Search for the cell housing the specified text and yield its [x, y] center coordinate. 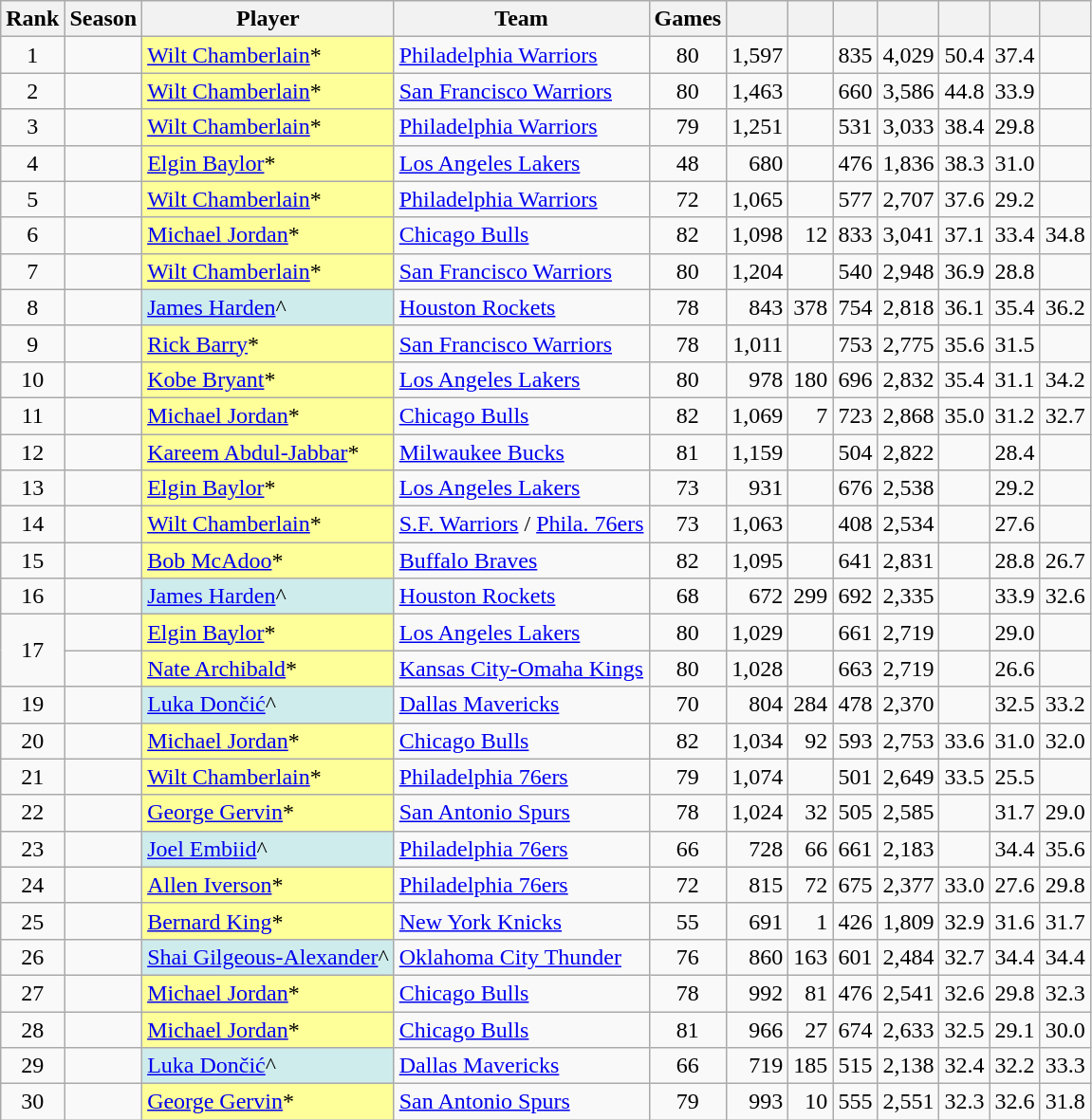
32.0 [1064, 741]
2,551 [909, 1102]
660 [856, 91]
378 [810, 307]
Bob McAdoo* [268, 560]
44.8 [964, 91]
21 [32, 777]
68 [688, 597]
1,029 [757, 633]
1,597 [757, 55]
33.2 [1064, 705]
2,370 [909, 705]
25.5 [1015, 777]
31.2 [1015, 415]
754 [856, 307]
2,818 [909, 307]
1,028 [757, 669]
1,836 [909, 163]
978 [757, 379]
676 [856, 488]
2,335 [909, 597]
32 [810, 813]
843 [757, 307]
32.2 [1015, 1066]
33.0 [964, 885]
28.4 [1015, 452]
29 [32, 1066]
691 [757, 921]
531 [856, 127]
Oklahoma City Thunder [522, 957]
993 [757, 1102]
Nate Archibald* [268, 669]
8 [32, 307]
20 [32, 741]
3,586 [909, 91]
4 [32, 163]
37.1 [964, 235]
Buffalo Braves [522, 560]
35.0 [964, 415]
16 [32, 597]
Joel Embiid^ [268, 849]
Milwaukee Bucks [522, 452]
2,775 [909, 343]
641 [856, 560]
2,138 [909, 1066]
593 [856, 741]
728 [757, 849]
1,065 [757, 199]
501 [856, 777]
26.7 [1064, 560]
Player [268, 19]
37.6 [964, 199]
55 [688, 921]
23 [32, 849]
New York Knicks [522, 921]
Season [103, 19]
674 [856, 1029]
1,011 [757, 343]
2,633 [909, 1029]
2,868 [909, 415]
36.1 [964, 307]
835 [856, 55]
180 [810, 379]
Kansas City-Omaha Kings [522, 669]
19 [32, 705]
1,098 [757, 235]
28 [32, 1029]
163 [810, 957]
31.8 [1064, 1102]
38.3 [964, 163]
504 [856, 452]
92 [810, 741]
555 [856, 1102]
426 [856, 921]
31.5 [1015, 343]
1,074 [757, 777]
723 [856, 415]
Rank [32, 19]
31.6 [1015, 921]
284 [810, 705]
2,948 [909, 271]
2 [32, 91]
33.3 [1064, 1066]
15 [32, 560]
2,484 [909, 957]
3,041 [909, 235]
1,809 [909, 921]
14 [32, 524]
696 [856, 379]
36.2 [1064, 307]
2,183 [909, 849]
36.9 [964, 271]
2,585 [909, 813]
30 [32, 1102]
Kareem Abdul-Jabbar* [268, 452]
34.8 [1064, 235]
13 [32, 488]
17 [32, 651]
478 [856, 705]
540 [856, 271]
Kobe Bryant* [268, 379]
76 [688, 957]
1,204 [757, 271]
719 [757, 1066]
753 [856, 343]
601 [856, 957]
1,463 [757, 91]
2,538 [909, 488]
833 [856, 235]
2,831 [909, 560]
2,541 [909, 993]
5 [32, 199]
37.4 [1015, 55]
2,822 [909, 452]
992 [757, 993]
299 [810, 597]
2,707 [909, 199]
2,377 [909, 885]
966 [757, 1029]
1,034 [757, 741]
2,534 [909, 524]
1,095 [757, 560]
33.5 [964, 777]
577 [856, 199]
Rick Barry* [268, 343]
26.6 [1015, 669]
505 [856, 813]
Bernard King* [268, 921]
931 [757, 488]
1,063 [757, 524]
408 [856, 524]
32.4 [964, 1066]
Team [522, 19]
33.4 [1015, 235]
1,159 [757, 452]
4,029 [909, 55]
11 [32, 415]
2,832 [909, 379]
3,033 [909, 127]
185 [810, 1066]
S.F. Warriors / Phila. 76ers [522, 524]
25 [32, 921]
Shai Gilgeous-Alexander^ [268, 957]
3 [32, 127]
31.1 [1015, 379]
2,753 [909, 741]
1,069 [757, 415]
24 [32, 885]
692 [856, 597]
48 [688, 163]
1,024 [757, 813]
32.9 [964, 921]
22 [32, 813]
6 [32, 235]
804 [757, 705]
26 [32, 957]
34.2 [1064, 379]
33.6 [964, 741]
70 [688, 705]
860 [757, 957]
9 [32, 343]
29.1 [1015, 1029]
675 [856, 885]
50.4 [964, 55]
1,251 [757, 127]
Allen Iverson* [268, 885]
663 [856, 669]
815 [757, 885]
672 [757, 597]
2,649 [909, 777]
Games [688, 19]
30.0 [1064, 1029]
515 [856, 1066]
680 [757, 163]
38.4 [964, 127]
